Determine the (X, Y) coordinate at the center of the cell enclosing the given text.  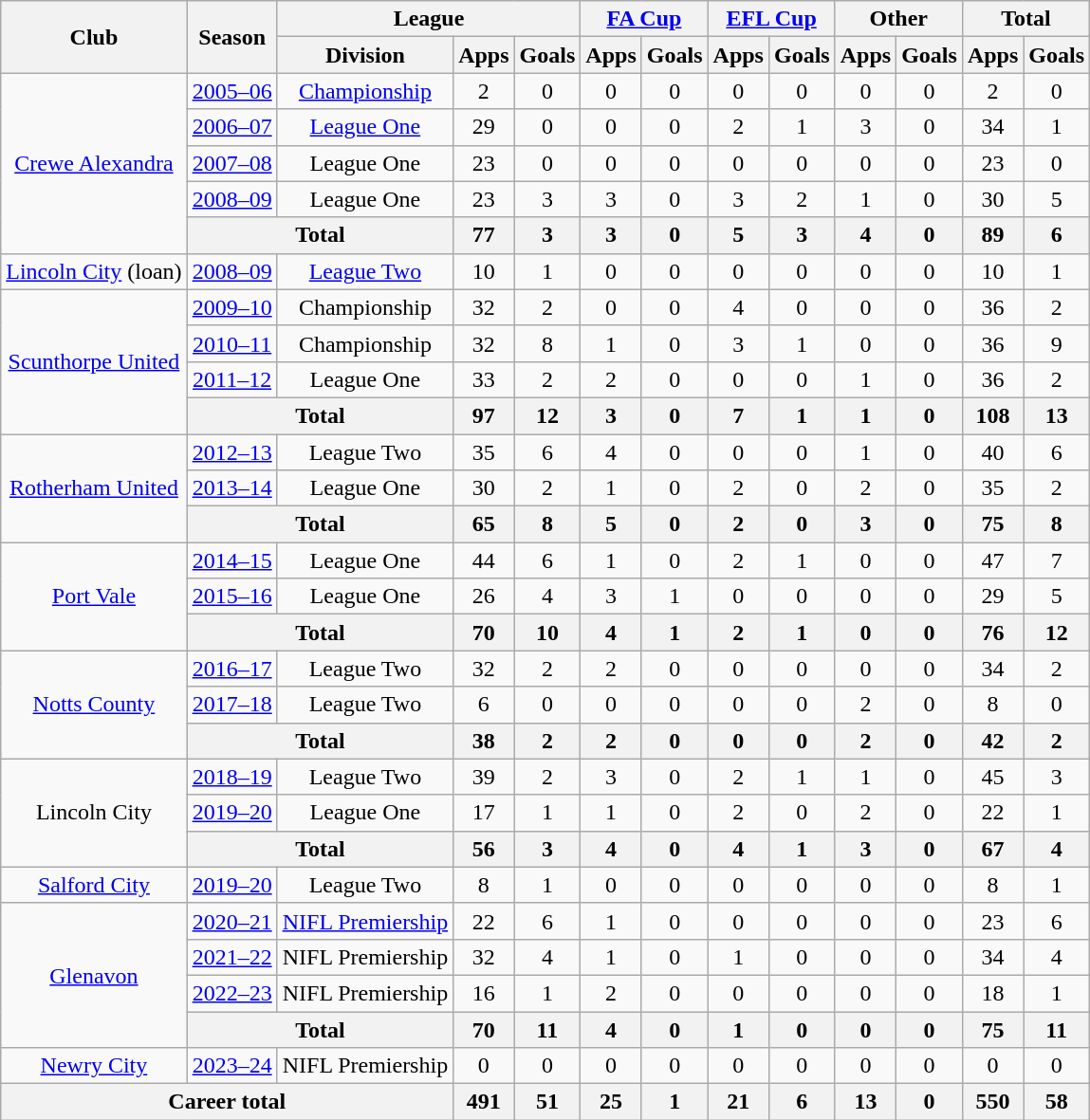
League (429, 19)
Division (364, 55)
2010–11 (231, 343)
2006–07 (231, 127)
26 (484, 597)
EFL Cup (771, 19)
2023–24 (231, 1066)
47 (992, 560)
58 (1057, 1102)
Salford City (94, 885)
2013–14 (231, 488)
Glenavon (94, 975)
16 (484, 993)
21 (738, 1102)
97 (484, 415)
Scunthorpe United (94, 361)
42 (992, 741)
17 (484, 813)
108 (992, 415)
Crewe Alexandra (94, 163)
56 (484, 849)
Lincoln City (loan) (94, 271)
Season (231, 37)
89 (992, 235)
Career total (228, 1102)
45 (992, 777)
2020–21 (231, 921)
Rotherham United (94, 488)
Newry City (94, 1066)
9 (1057, 343)
2014–15 (231, 560)
Port Vale (94, 597)
Other (898, 19)
2015–16 (231, 597)
2022–23 (231, 993)
2011–12 (231, 379)
65 (484, 524)
77 (484, 235)
Lincoln City (94, 813)
40 (992, 452)
18 (992, 993)
2021–22 (231, 957)
FA Cup (644, 19)
44 (484, 560)
25 (611, 1102)
2017–18 (231, 705)
2007–08 (231, 163)
76 (992, 633)
67 (992, 849)
491 (484, 1102)
2009–10 (231, 307)
Club (94, 37)
2016–17 (231, 669)
51 (547, 1102)
2005–06 (231, 91)
39 (484, 777)
550 (992, 1102)
38 (484, 741)
2018–19 (231, 777)
2012–13 (231, 452)
33 (484, 379)
Notts County (94, 705)
